Locate the cell with the specified text and output its (X, Y) center coordinate. 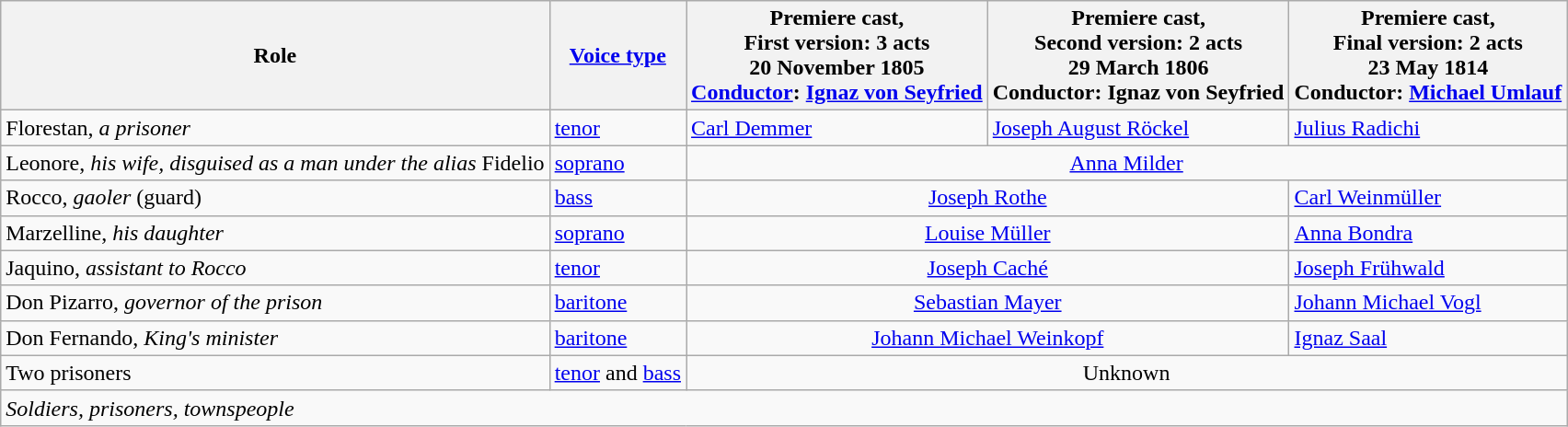
Sebastian Mayer (988, 303)
Anna Milder (1126, 163)
Premiere cast,Second version: 2 acts29 March 1806Conductor: Ignaz von Seyfried (1138, 55)
Rocco, gaoler (guard) (275, 198)
Jaquino, assistant to Rocco (275, 268)
Role (275, 55)
Joseph August Röckel (1138, 128)
Anna Bondra (1428, 233)
Don Pizarro, governor of the prison (275, 303)
tenor and bass (617, 373)
Soldiers, prisoners, townspeople (784, 408)
Joseph Rothe (988, 198)
Louise Müller (988, 233)
Johann Michael Vogl (1428, 303)
Julius Radichi (1428, 128)
Ignaz Saal (1428, 338)
Premiere cast,Final version: 2 acts23 May 1814Conductor: Michael Umlauf (1428, 55)
Leonore, his wife, disguised as a man under the alias Fidelio (275, 163)
Two prisoners (275, 373)
Joseph Caché (988, 268)
Premiere cast,First version: 3 acts20 November 1805Conductor: Ignaz von Seyfried (837, 55)
Voice type (617, 55)
Carl Demmer (837, 128)
Unknown (1126, 373)
Florestan, a prisoner (275, 128)
Don Fernando, King's minister (275, 338)
Marzelline, his daughter (275, 233)
Joseph Frühwald (1428, 268)
Carl Weinmüller (1428, 198)
Johann Michael Weinkopf (988, 338)
bass (617, 198)
